Identify which cell holds the provided text, then report its (X, Y) central coordinate. 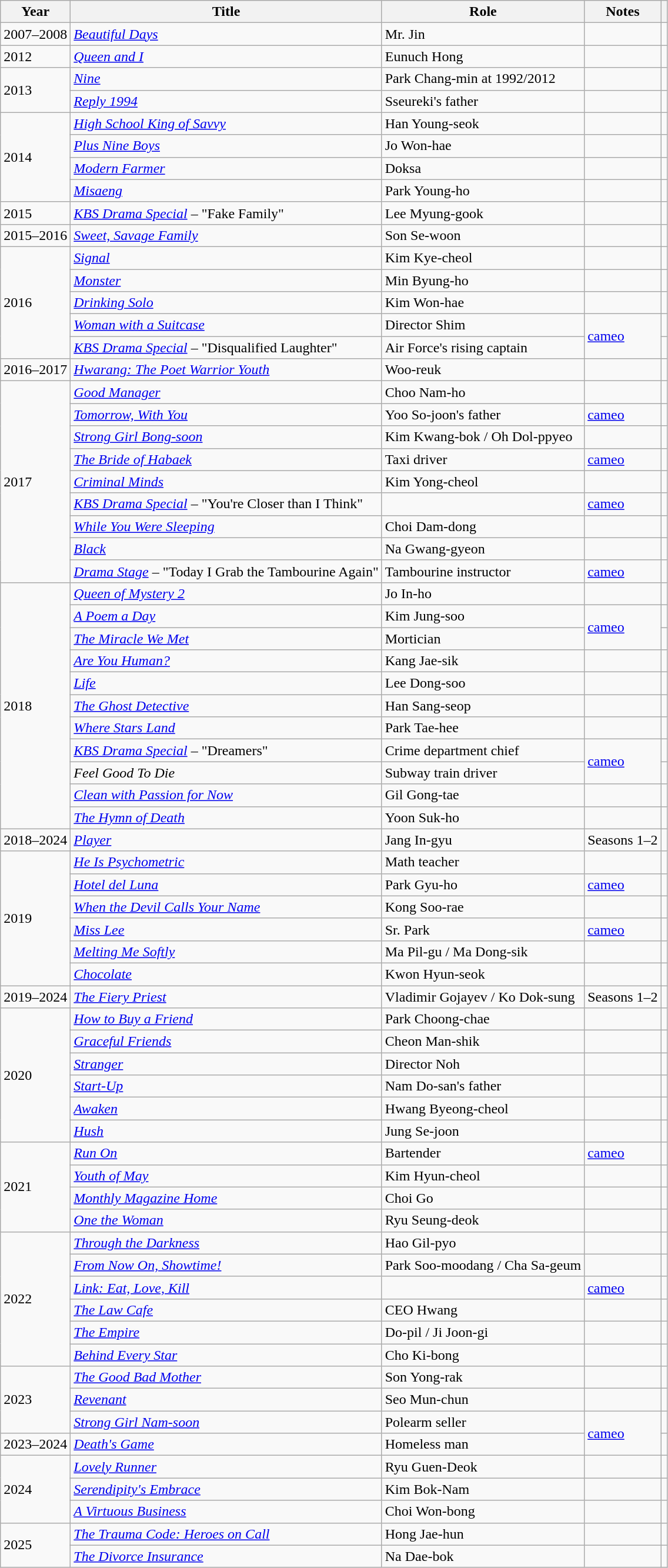
2016 (35, 302)
2013 (35, 90)
Start-Up (226, 1086)
KBS Drama Special – "You're Closer than I Think" (226, 504)
Queen of Mystery 2 (226, 593)
Player (226, 840)
Gil Gong-tae (483, 795)
The Empire (226, 1332)
The Hymn of Death (226, 818)
Tambourine instructor (483, 571)
Drinking Solo (226, 303)
Cho Ki-bong (483, 1355)
Where Stars Land (226, 728)
Youth of May (226, 1176)
Kwon Hyun-seok (483, 974)
Signal (226, 258)
Crime department chief (483, 750)
Hush (226, 1131)
Sseureki's father (483, 101)
Graceful Friends (226, 1042)
Serendipity's Embrace (226, 1489)
Through the Darkness (226, 1243)
Kim Kwang-bok / Oh Dol-ppyeo (483, 437)
Bartender (483, 1153)
Park Soo-moodang / Cha Sa-geum (483, 1265)
The Miracle We Met (226, 638)
Son Se-woon (483, 235)
Hong Jae-hun (483, 1534)
Yoon Suk-ho (483, 818)
Lovely Runner (226, 1467)
When the Devil Calls Your Name (226, 907)
Drama Stage – "Today I Grab the Tambourine Again" (226, 571)
Seo Mun-chun (483, 1400)
2016–2017 (35, 370)
Kim Won-hae (483, 303)
Role (483, 12)
From Now On, Showtime! (226, 1265)
Behind Every Star (226, 1355)
The Bride of Habaek (226, 459)
2023 (35, 1400)
Air Force's rising captain (483, 348)
Taxi driver (483, 459)
How to Buy a Friend (226, 1019)
Kim Bok-Nam (483, 1489)
Choi Won-bong (483, 1512)
2017 (35, 482)
Death's Game (226, 1444)
The Ghost Detective (226, 706)
Stranger (226, 1064)
Son Yong-rak (483, 1377)
Chocolate (226, 974)
Kim Jung-soo (483, 616)
Run On (226, 1153)
Kong Soo-rae (483, 907)
2024 (35, 1489)
2014 (35, 157)
He Is Psychometric (226, 862)
Monster (226, 281)
KBS Drama Special – "Dreamers" (226, 750)
Hao Gil-pyo (483, 1243)
KBS Drama Special – "Disqualified Laughter" (226, 348)
Yoo So-joon's father (483, 415)
Mr. Jin (483, 34)
Na Dae-bok (483, 1556)
2019 (35, 918)
2018 (35, 706)
Park Tae-hee (483, 728)
Feel Good To Die (226, 773)
Lee Myung-gook (483, 213)
Lee Dong-soo (483, 683)
Plus Nine Boys (226, 146)
Woman with a Suitcase (226, 325)
Kim Yong-cheol (483, 482)
2022 (35, 1299)
2015 (35, 213)
Math teacher (483, 862)
2021 (35, 1187)
Sweet, Savage Family (226, 235)
Strong Girl Nam-soon (226, 1422)
Kim Hyun-cheol (483, 1176)
Doksa (483, 168)
Monthly Magazine Home (226, 1198)
Misaeng (226, 191)
Revenant (226, 1400)
Beautiful Days (226, 34)
Park Choong-chae (483, 1019)
High School King of Savvy (226, 124)
Modern Farmer (226, 168)
Cheon Man-shik (483, 1042)
Polearm seller (483, 1422)
Subway train driver (483, 773)
2012 (35, 56)
Reply 1994 (226, 101)
The Good Bad Mother (226, 1377)
Life (226, 683)
Park Gyu-ho (483, 885)
2007–2008 (35, 34)
Kim Kye-cheol (483, 258)
Year (35, 12)
2018–2024 (35, 840)
Link: Eat, Love, Kill (226, 1287)
Title (226, 12)
Nine (226, 79)
The Trauma Code: Heroes on Call (226, 1534)
Na Gwang-gyeon (483, 549)
2023–2024 (35, 1444)
A Poem a Day (226, 616)
While You Were Sleeping (226, 526)
Awaken (226, 1109)
Ma Pil-gu / Ma Dong-sik (483, 952)
Sr. Park (483, 929)
The Divorce Insurance (226, 1556)
Miss Lee (226, 929)
Choi Dam-dong (483, 526)
The Fiery Priest (226, 997)
Jang In-gyu (483, 840)
Mortician (483, 638)
Jung Se-joon (483, 1131)
The Law Cafe (226, 1310)
Hotel del Luna (226, 885)
Kang Jae-sik (483, 661)
Park Chang-min at 1992/2012 (483, 79)
Jo Won-hae (483, 146)
Director Noh (483, 1064)
Director Shim (483, 325)
Eunuch Hong (483, 56)
Min Byung-ho (483, 281)
Han Young-seok (483, 124)
KBS Drama Special – "Fake Family" (226, 213)
2025 (35, 1545)
Nam Do-san's father (483, 1086)
Jo In-ho (483, 593)
Criminal Minds (226, 482)
2015–2016 (35, 235)
Hwarang: The Poet Warrior Youth (226, 370)
2019–2024 (35, 997)
CEO Hwang (483, 1310)
Good Manager (226, 392)
Han Sang-seop (483, 706)
A Virtuous Business (226, 1512)
Clean with Passion for Now (226, 795)
Queen and I (226, 56)
Do-pil / Ji Joon-gi (483, 1332)
One the Woman (226, 1220)
Woo-reuk (483, 370)
Black (226, 549)
Strong Girl Bong-soon (226, 437)
Hwang Byeong-cheol (483, 1109)
Ryu Seung-deok (483, 1220)
Tomorrow, With You (226, 415)
Notes (623, 12)
Melting Me Softly (226, 952)
Vladimir Gojayev / Ko Dok-sung (483, 997)
Are You Human? (226, 661)
Park Young-ho (483, 191)
Homeless man (483, 1444)
Ryu Guen-Deok (483, 1467)
2020 (35, 1075)
Choi Go (483, 1198)
Choo Nam-ho (483, 392)
